Locate the cell with the specified text and output its (X, Y) center coordinate. 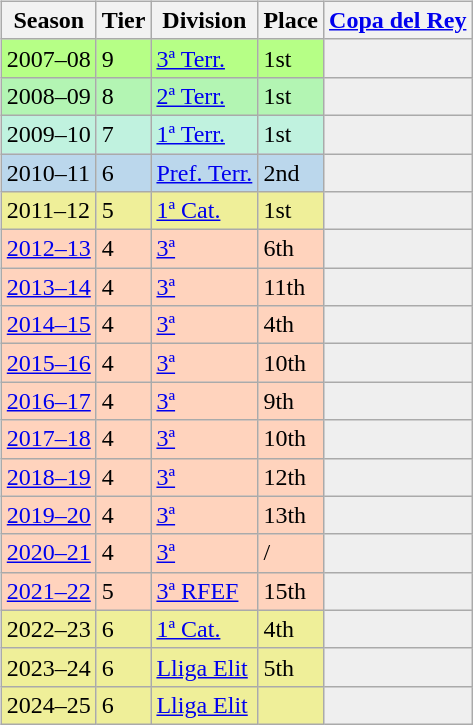
2023–24 (48, 667)
12th (291, 477)
Pref. Terr. (204, 173)
9 (124, 58)
2009–10 (48, 134)
5th (291, 667)
15th (291, 591)
2010–11 (48, 173)
2020–21 (48, 553)
3ª RFEF (204, 591)
Division (204, 20)
/ (291, 553)
11th (291, 287)
Tier (124, 20)
8 (124, 96)
2015–16 (48, 363)
2017–18 (48, 439)
2012–13 (48, 249)
2nd (291, 173)
Copa del Rey (398, 20)
Season (48, 20)
2022–23 (48, 629)
1ª Terr. (204, 134)
6th (291, 249)
2013–14 (48, 287)
2018–19 (48, 477)
2021–22 (48, 591)
2016–17 (48, 401)
2019–20 (48, 515)
2011–12 (48, 211)
7 (124, 134)
2014–15 (48, 325)
3ª Terr. (204, 58)
2008–09 (48, 96)
2007–08 (48, 58)
Place (291, 20)
9th (291, 401)
2ª Terr. (204, 96)
2024–25 (48, 705)
13th (291, 515)
